Provide the (X, Y) coordinate of the cell's center where the given text is located.  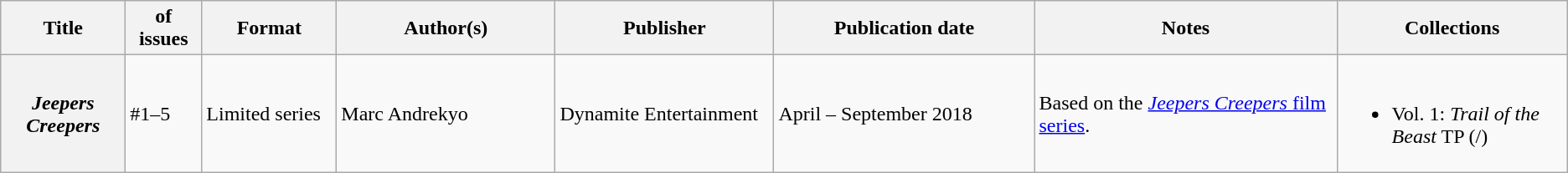
Author(s) (446, 28)
Collections (1452, 28)
April – September 2018 (905, 114)
Publisher (665, 28)
Limited series (270, 114)
Notes (1186, 28)
#1–5 (164, 114)
Vol. 1: Trail of the Beast TP (/) (1452, 114)
Based on the Jeepers Creepers film series. (1186, 114)
Jeepers Creepers (64, 114)
Format (270, 28)
Dynamite Entertainment (665, 114)
of issues (164, 28)
Marc Andrekyo (446, 114)
Title (64, 28)
Publication date (905, 28)
